Search for the cell housing the specified text and yield its [x, y] center coordinate. 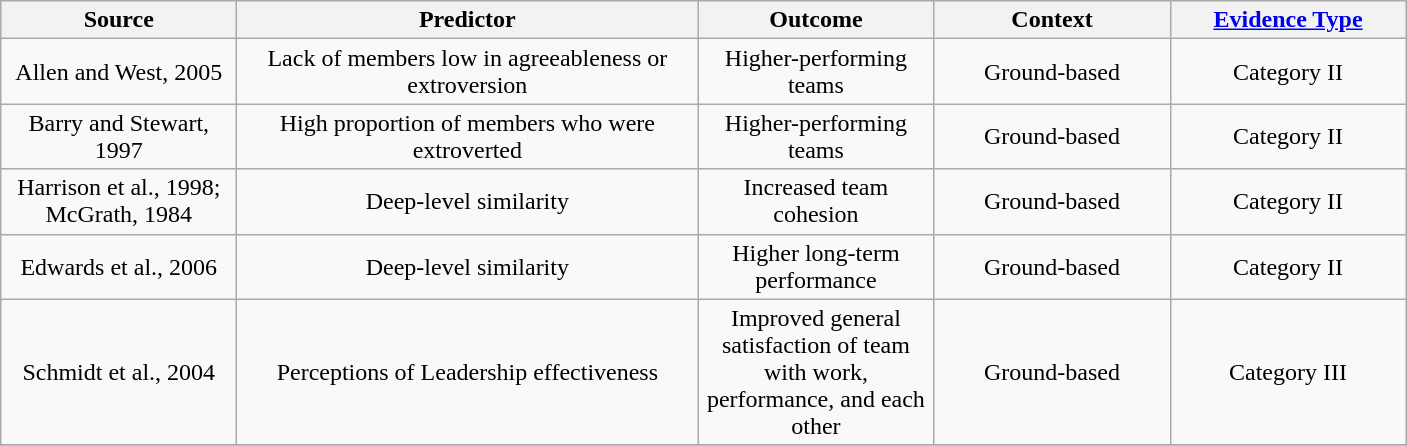
Barry and Stewart, 1997 [119, 136]
Evidence Type [1288, 20]
Lack of members low in agreeableness or extroversion [468, 72]
Edwards et al., 2006 [119, 266]
Schmidt et al., 2004 [119, 372]
Harrison et al., 1998; McGrath, 1984 [119, 202]
Predictor [468, 20]
Category III [1288, 372]
Perceptions of Leadership effectiveness [468, 372]
Higher long-term performance [816, 266]
Context [1052, 20]
Source [119, 20]
Improved general satisfaction of team with work, performance, and each other [816, 372]
Increased team cohesion [816, 202]
Outcome [816, 20]
Allen and West, 2005 [119, 72]
High proportion of members who were extroverted [468, 136]
